For the text-containing cell, return its midpoint in (x, y) coordinate format. 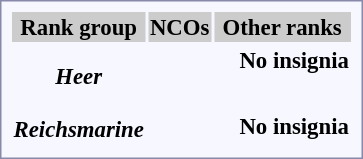
Heer (78, 76)
Reichsmarine (78, 129)
Rank group (78, 27)
Other ranks (282, 27)
NCOs (180, 27)
